Pinpoint the cell where the given text exists, returning its [x, y] midpoint coordinate. 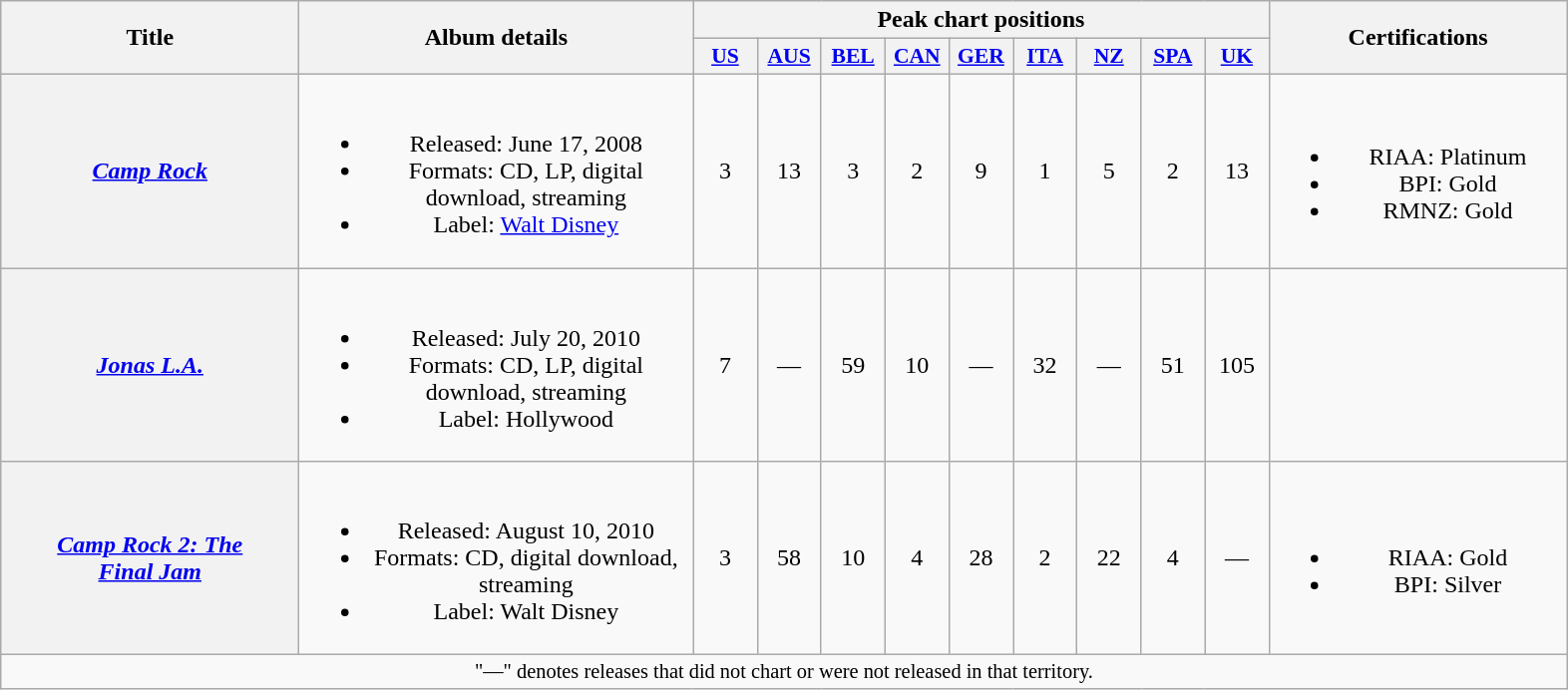
58 [789, 558]
5 [1109, 171]
Camp Rock 2: TheFinal Jam [150, 558]
GER [980, 57]
CAN [917, 57]
28 [980, 558]
Released: July 20, 2010Formats: CD, LP, digital download, streamingLabel: Hollywood [497, 364]
59 [853, 364]
Title [150, 38]
22 [1109, 558]
AUS [789, 57]
Peak chart positions [981, 20]
9 [980, 171]
ITA [1045, 57]
"—" denotes releases that did not chart or were not released in that territory. [784, 672]
32 [1045, 364]
Released: August 10, 2010Formats: CD, digital download, streamingLabel: Walt Disney [497, 558]
RIAA: PlatinumBPI: GoldRMNZ: Gold [1418, 171]
51 [1173, 364]
SPA [1173, 57]
1 [1045, 171]
Certifications [1418, 38]
BEL [853, 57]
Jonas L.A. [150, 364]
7 [725, 364]
Released: June 17, 2008Formats: CD, LP, digital download, streamingLabel: Walt Disney [497, 171]
RIAA: GoldBPI: Silver [1418, 558]
105 [1237, 364]
Album details [497, 38]
UK [1237, 57]
US [725, 57]
Camp Rock [150, 171]
NZ [1109, 57]
